From the cell containing the given text, extract its center point as (x, y) coordinate. 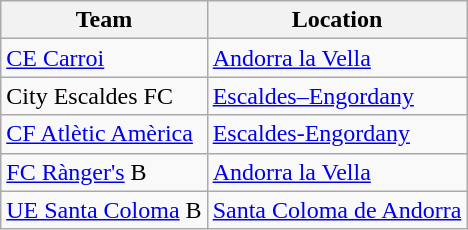
Team (104, 20)
City Escaldes FC (104, 96)
Santa Coloma de Andorra (337, 210)
CF Atlètic Amèrica (104, 134)
FC Rànger's B (104, 172)
CE Carroi (104, 58)
Escaldes-Engordany (337, 134)
Location (337, 20)
Escaldes–Engordany (337, 96)
UE Santa Coloma B (104, 210)
